For the text-containing cell, return its midpoint in (x, y) coordinate format. 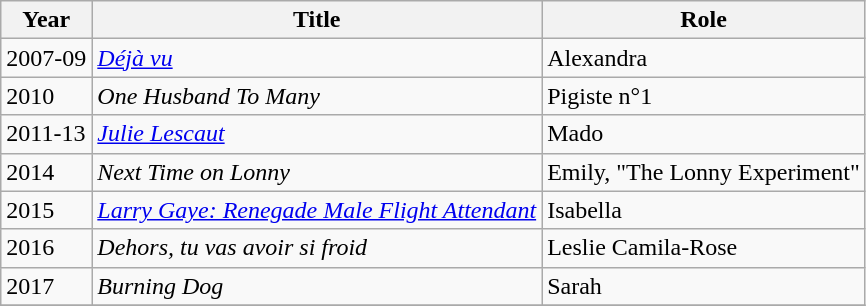
Next Time on Lonny (317, 172)
2015 (46, 210)
Role (704, 20)
Alexandra (704, 58)
Larry Gaye: Renegade Male Flight Attendant (317, 210)
Mado (704, 134)
2010 (46, 96)
Title (317, 20)
2016 (46, 248)
Leslie Camila-Rose (704, 248)
2007-09 (46, 58)
Sarah (704, 286)
One Husband To Many (317, 96)
Year (46, 20)
Dehors, tu vas avoir si froid (317, 248)
Déjà vu (317, 58)
Isabella (704, 210)
Burning Dog (317, 286)
2014 (46, 172)
2011-13 (46, 134)
Pigiste n°1 (704, 96)
Emily, "The Lonny Experiment" (704, 172)
Julie Lescaut (317, 134)
2017 (46, 286)
